Search for the cell housing the specified text and yield its (X, Y) center coordinate. 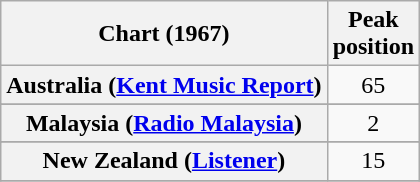
Australia (Kent Music Report) (164, 85)
65 (373, 85)
15 (373, 161)
Chart (1967) (164, 34)
New Zealand (Listener) (164, 161)
Malaysia (Radio Malaysia) (164, 123)
2 (373, 123)
Peakposition (373, 34)
